Output the (X, Y) coordinate of the center of the cell containing the given text.  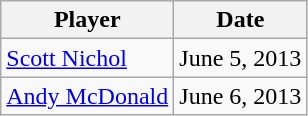
Date (240, 20)
June 6, 2013 (240, 96)
Player (88, 20)
June 5, 2013 (240, 58)
Scott Nichol (88, 58)
Andy McDonald (88, 96)
